Detect which cell encompasses the target text, then output its (x, y) center coordinate. 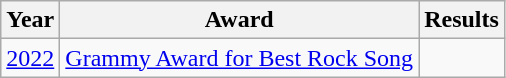
Award (240, 20)
Results (462, 20)
2022 (30, 58)
Grammy Award for Best Rock Song (240, 58)
Year (30, 20)
